Extract the (x, y) coordinate from the center of the cell holding the provided text.  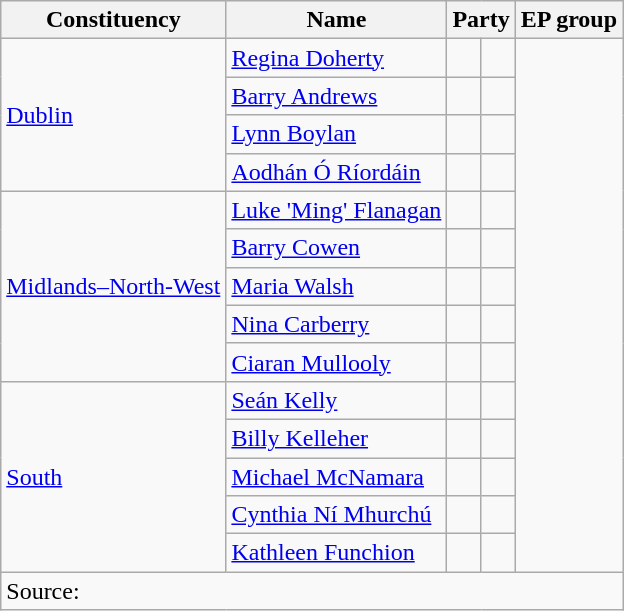
Regina Doherty (336, 58)
Source: (312, 591)
Constituency (114, 20)
Seán Kelly (336, 400)
Name (336, 20)
Luke 'Ming' Flanagan (336, 210)
Barry Andrews (336, 96)
Barry Cowen (336, 248)
Michael McNamara (336, 477)
Kathleen Funchion (336, 553)
Cynthia Ní Mhurchú (336, 515)
Midlands–North-West (114, 286)
Billy Kelleher (336, 438)
Nina Carberry (336, 324)
Dublin (114, 115)
South (114, 476)
Lynn Boylan (336, 134)
EP group (568, 20)
Maria Walsh (336, 286)
Party (481, 20)
Aodhán Ó Ríordáin (336, 172)
Ciaran Mullooly (336, 362)
